Detect which cell encompasses the target text, then output its (x, y) center coordinate. 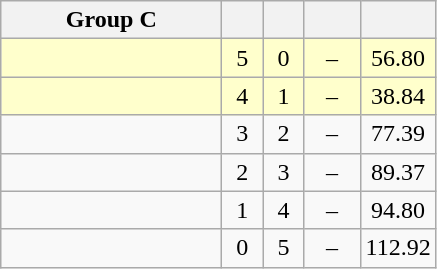
77.39 (398, 134)
38.84 (398, 96)
Group C (112, 20)
56.80 (398, 58)
89.37 (398, 172)
112.92 (398, 248)
94.80 (398, 210)
